Identify which cell holds the provided text, then report its [X, Y] central coordinate. 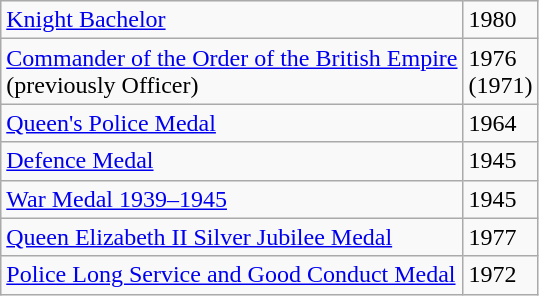
War Medal 1939–1945 [232, 199]
Defence Medal [232, 161]
Commander of the Order of the British Empire(previously Officer) [232, 72]
1980 [500, 20]
1976(1971) [500, 72]
Knight Bachelor [232, 20]
1977 [500, 237]
Queen's Police Medal [232, 123]
1964 [500, 123]
Queen Elizabeth II Silver Jubilee Medal [232, 237]
1972 [500, 275]
Police Long Service and Good Conduct Medal [232, 275]
